Provide the [x, y] coordinate of the cell's center where the given text is located.  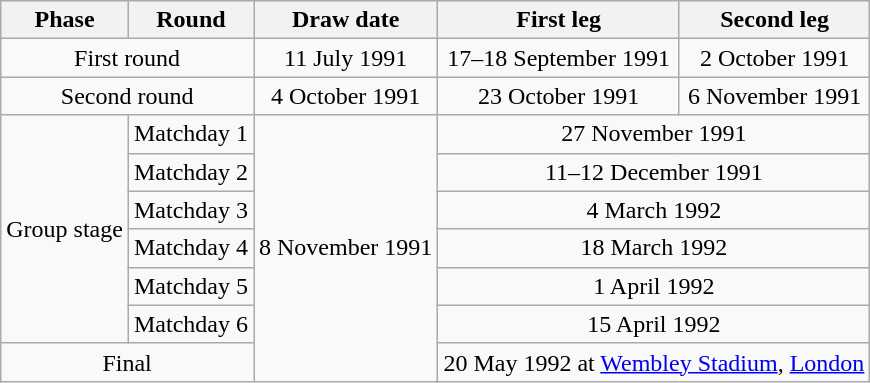
1 April 1992 [654, 286]
Group stage [65, 229]
Matchday 4 [190, 248]
Matchday 5 [190, 286]
11–12 December 1991 [654, 172]
Matchday 3 [190, 210]
Round [190, 20]
11 July 1991 [346, 58]
20 May 1992 at Wembley Stadium, London [654, 362]
27 November 1991 [654, 134]
Second round [128, 96]
Phase [65, 20]
17–18 September 1991 [558, 58]
6 November 1991 [774, 96]
First leg [558, 20]
4 October 1991 [346, 96]
2 October 1991 [774, 58]
Second leg [774, 20]
Matchday 1 [190, 134]
Draw date [346, 20]
Final [128, 362]
First round [128, 58]
Matchday 2 [190, 172]
23 October 1991 [558, 96]
Matchday 6 [190, 324]
15 April 1992 [654, 324]
8 November 1991 [346, 248]
4 March 1992 [654, 210]
18 March 1992 [654, 248]
